Locate the cell with the specified text and output its (X, Y) center coordinate. 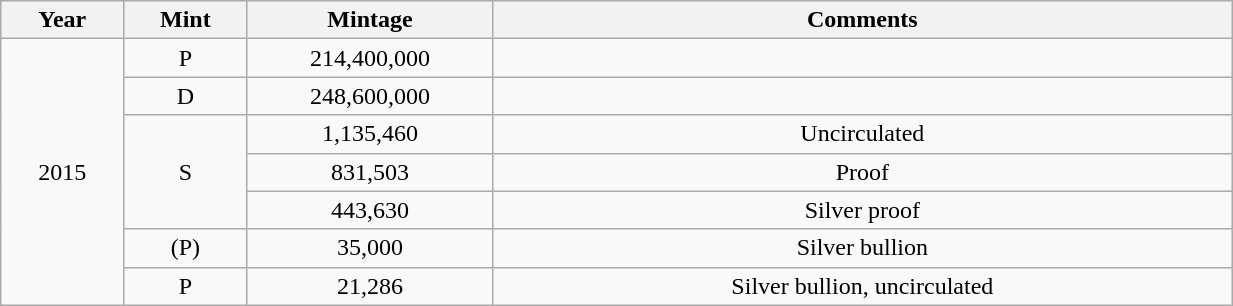
Silver bullion, uncirculated (862, 286)
248,600,000 (370, 96)
Silver bullion (862, 248)
Silver proof (862, 210)
Year (62, 20)
2015 (62, 172)
(P) (186, 248)
443,630 (370, 210)
1,135,460 (370, 134)
Uncirculated (862, 134)
Proof (862, 172)
S (186, 172)
831,503 (370, 172)
Mintage (370, 20)
35,000 (370, 248)
D (186, 96)
Mint (186, 20)
214,400,000 (370, 58)
21,286 (370, 286)
Comments (862, 20)
